From the cell containing the given text, extract its center point as (X, Y) coordinate. 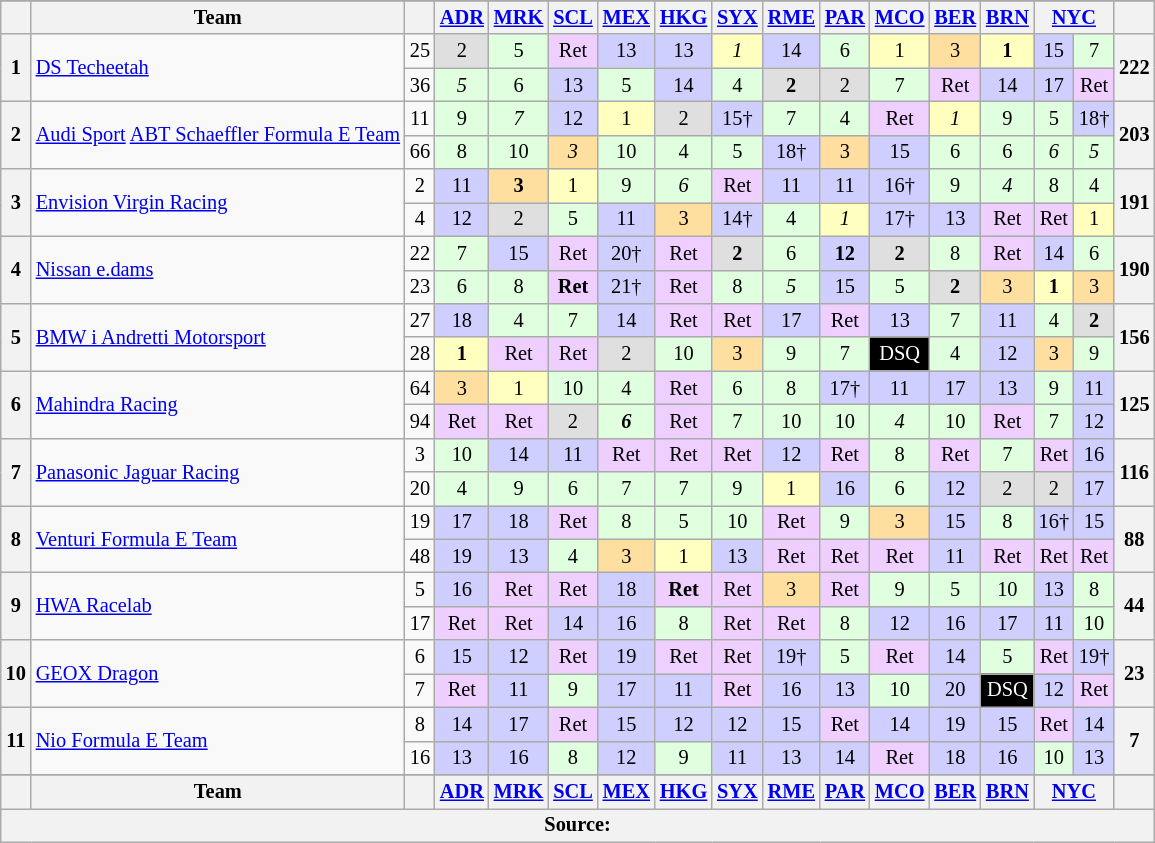
125 (1134, 404)
222 (1134, 68)
20† (626, 253)
66 (420, 152)
64 (420, 388)
27 (420, 320)
Nissan e.dams (218, 270)
Audi Sport ABT Schaeffler Formula E Team (218, 134)
36 (420, 85)
Envision Virgin Racing (218, 202)
Mahindra Racing (218, 404)
21† (626, 287)
88 (1134, 538)
44 (1134, 606)
116 (1134, 472)
190 (1134, 270)
48 (420, 556)
203 (1134, 134)
Nio Formula E Team (218, 740)
191 (1134, 202)
28 (420, 354)
Source: (578, 825)
14† (737, 219)
DS Techeetah (218, 68)
15† (737, 118)
GEOX Dragon (218, 674)
94 (420, 421)
22 (420, 253)
156 (1134, 336)
BMW i Andretti Motorsport (218, 336)
Venturi Formula E Team (218, 538)
Panasonic Jaguar Racing (218, 472)
HWA Racelab (218, 606)
25 (420, 51)
